Identify which cell holds the provided text, then report its [x, y] central coordinate. 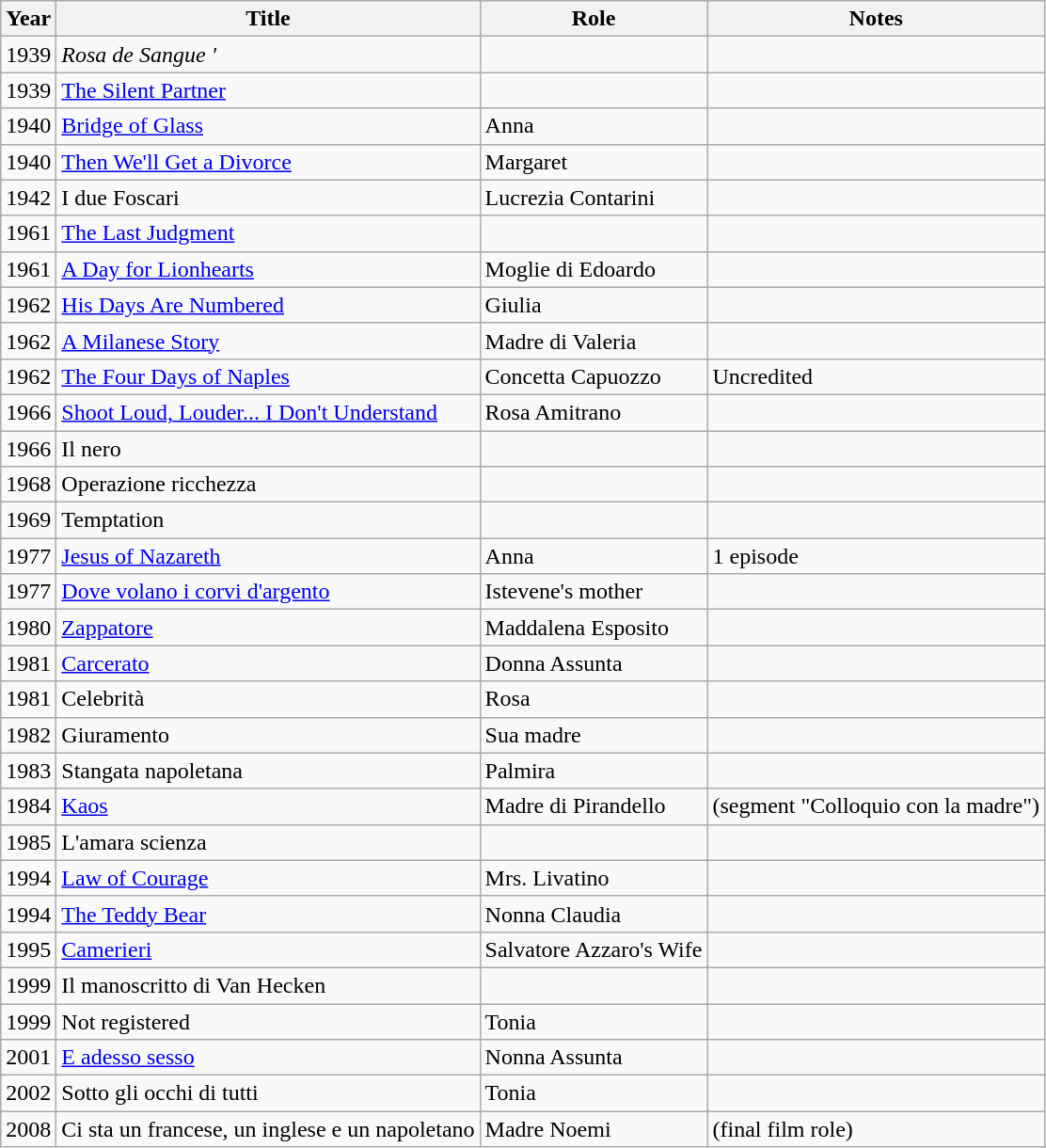
The Last Judgment [268, 233]
(segment "Colloquio con la madre") [877, 806]
1942 [28, 198]
Madre Noemi [594, 1129]
Il manoscritto di Van Hecken [268, 985]
The Silent Partner [268, 90]
Sotto gli occhi di tutti [268, 1093]
1969 [28, 520]
Jesus of Nazareth [268, 556]
Bridge of Glass [268, 126]
(final film role) [877, 1129]
Il nero [268, 449]
1983 [28, 771]
Carcerato [268, 663]
Palmira [594, 771]
1 episode [877, 556]
Istevene's mother [594, 592]
Donna Assunta [594, 663]
1982 [28, 735]
Dove volano i corvi d'argento [268, 592]
Giuramento [268, 735]
Role [594, 19]
1995 [28, 949]
Mrs. Livatino [594, 878]
1985 [28, 842]
Zappatore [268, 628]
2008 [28, 1129]
Uncredited [877, 376]
Shoot Loud, Louder... I Don't Understand [268, 412]
1968 [28, 485]
Notes [877, 19]
2002 [28, 1093]
Camerieri [268, 949]
2001 [28, 1058]
Madre di Valeria [594, 341]
Lucrezia Contarini [594, 198]
Stangata napoletana [268, 771]
A Day for Lionhearts [268, 269]
Madre di Pirandello [594, 806]
Margaret [594, 162]
I due Foscari [268, 198]
Operazione ricchezza [268, 485]
Law of Courage [268, 878]
Celebrità [268, 699]
Ci sta un francese, un inglese e un napoletano [268, 1129]
Sua madre [594, 735]
Giulia [594, 305]
E adesso sesso [268, 1058]
1980 [28, 628]
A Milanese Story [268, 341]
Not registered [268, 1021]
The Teddy Bear [268, 914]
Concetta Capuozzo [594, 376]
Moglie di Edoardo [594, 269]
L'amara scienza [268, 842]
1984 [28, 806]
Kaos [268, 806]
Nonna Claudia [594, 914]
Then We'll Get a Divorce [268, 162]
The Four Days of Naples [268, 376]
Rosa [594, 699]
Maddalena Esposito [594, 628]
Salvatore Azzaro's Wife [594, 949]
Rosa de Sangue ' [268, 55]
Temptation [268, 520]
Title [268, 19]
Rosa Amitrano [594, 412]
Nonna Assunta [594, 1058]
Year [28, 19]
His Days Are Numbered [268, 305]
